Extract the [x, y] coordinate from the center of the cell holding the provided text.  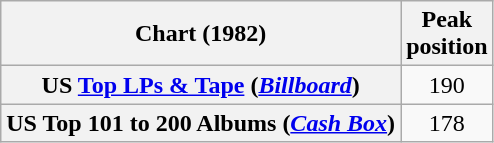
178 [447, 123]
US Top 101 to 200 Albums (Cash Box) [201, 123]
US Top LPs & Tape (Billboard) [201, 85]
Chart (1982) [201, 34]
Peakposition [447, 34]
190 [447, 85]
